Scan for the cell matching the given text and deliver its (x, y) coordinate at center. 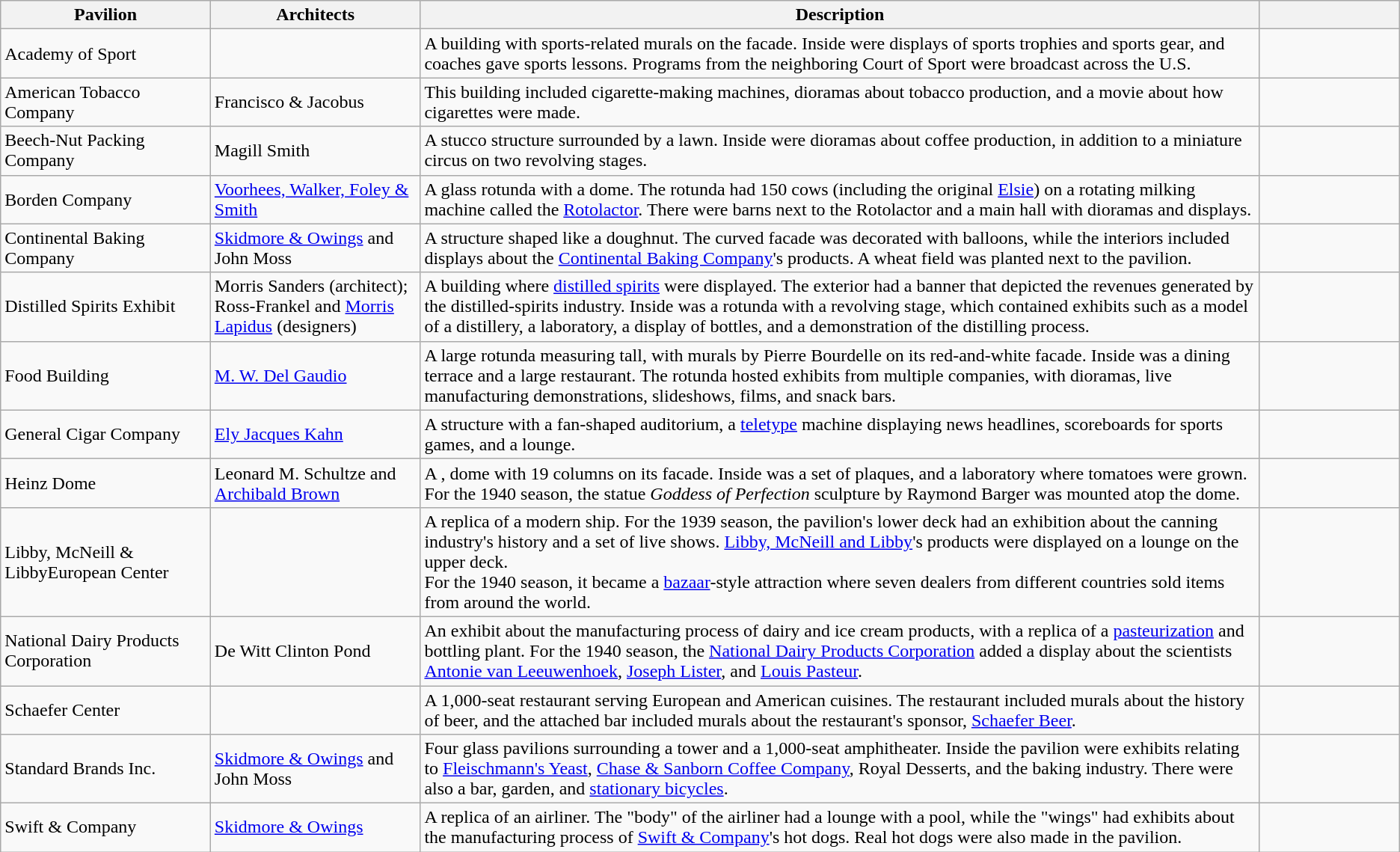
Borden Company (106, 199)
This building included cigarette-making machines, dioramas about tobacco production, and a movie about how cigarettes were made. (840, 102)
Beech-Nut Packing Company (106, 151)
Description (840, 15)
American Tobacco Company (106, 102)
A stucco structure surrounded by a lawn. Inside were dioramas about coffee production, in addition to a miniature circus on two revolving stages. (840, 151)
Magill Smith (316, 151)
M. W. Del Gaudio (316, 376)
Food Building (106, 376)
De Witt Clinton Pond (316, 651)
Francisco & Jacobus (316, 102)
Libby, McNeill & LibbyEuropean Center (106, 562)
A structure with a fan-shaped auditorium, a teletype machine displaying news headlines, scoreboards for sports games, and a lounge. (840, 434)
Schaefer Center (106, 709)
National Dairy Products Corporation (106, 651)
Voorhees, Walker, Foley & Smith (316, 199)
Morris Sanders (architect); Ross-Frankel and Morris Lapidus (designers) (316, 307)
Architects (316, 15)
Ely Jacques Kahn (316, 434)
Continental Baking Company (106, 248)
General Cigar Company (106, 434)
Pavilion (106, 15)
Skidmore & Owings (316, 827)
Swift & Company (106, 827)
Academy of Sport (106, 54)
Distilled Spirits Exhibit (106, 307)
Standard Brands Inc. (106, 769)
Leonard M. Schultze and Archibald Brown (316, 483)
Heinz Dome (106, 483)
